Locate the cell with the specified text and output its [X, Y] center coordinate. 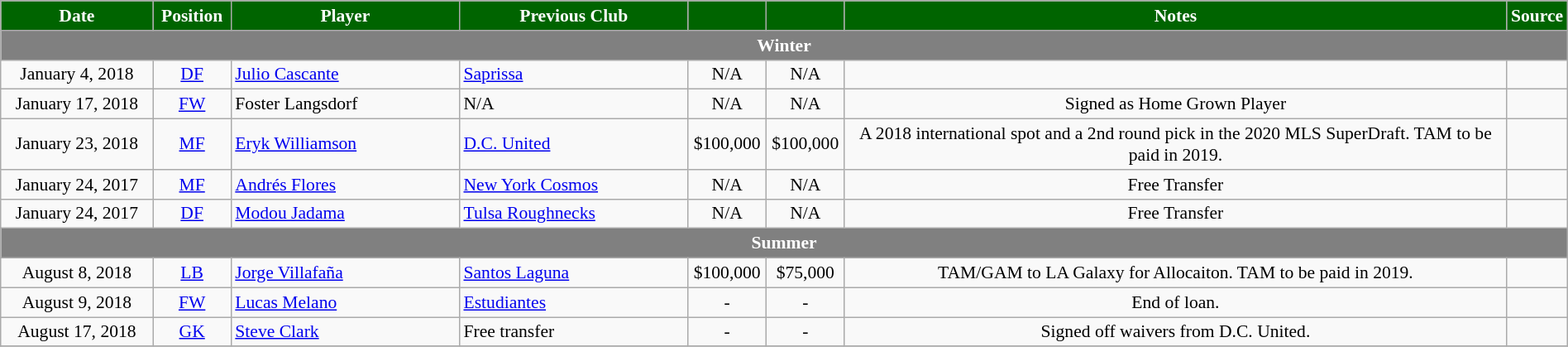
Signed as Home Grown Player [1176, 104]
End of loan. [1176, 302]
January 23, 2018 [77, 144]
Lucas Melano [345, 302]
Estudiantes [573, 302]
Source [1537, 16]
Summer [784, 243]
Foster Langsdorf [345, 104]
TAM/GAM to LA Galaxy for Allocaiton. TAM to be paid in 2019. [1176, 273]
Player [345, 16]
August 9, 2018 [77, 302]
Santos Laguna [573, 273]
Signed off waivers from D.C. United. [1176, 332]
D.C. United [573, 144]
Modou Jadama [345, 214]
A 2018 international spot and a 2nd round pick in the 2020 MLS SuperDraft. TAM to be paid in 2019. [1176, 144]
$75,000 [806, 273]
Steve Clark [345, 332]
Notes [1176, 16]
Tulsa Roughnecks [573, 214]
GK [192, 332]
August 8, 2018 [77, 273]
New York Cosmos [573, 185]
January 4, 2018 [77, 75]
Eryk Williamson [345, 144]
Julio Cascante [345, 75]
Jorge Villafaña [345, 273]
Previous Club [573, 16]
Date [77, 16]
August 17, 2018 [77, 332]
Winter [784, 46]
LB [192, 273]
January 17, 2018 [77, 104]
Position [192, 16]
Saprissa [573, 75]
Andrés Flores [345, 185]
Free transfer [573, 332]
